Find where the given text appears and provide that cell's center as (X, Y) coordinate. 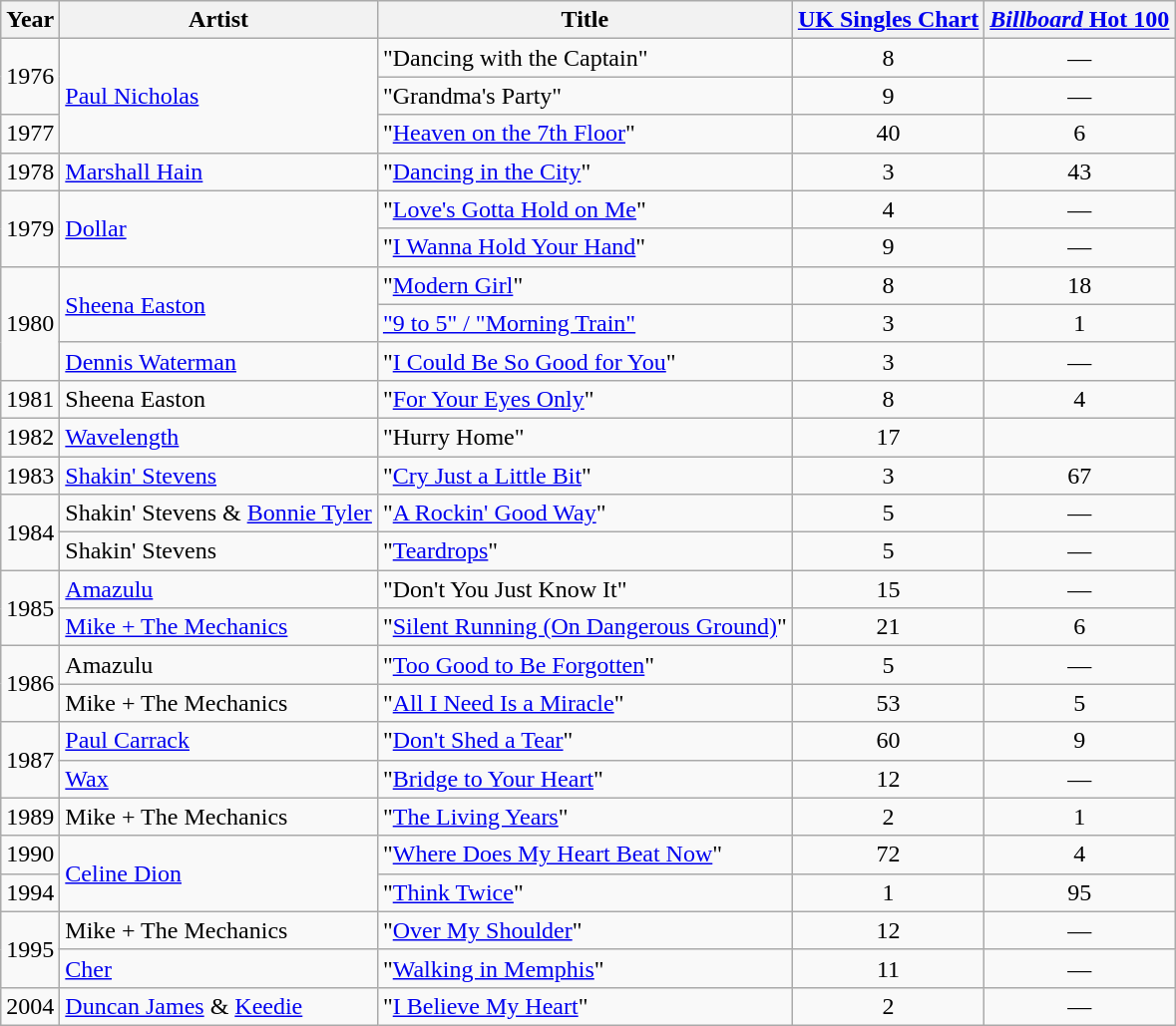
"Too Good to Be Forgotten" (585, 665)
1983 (30, 476)
"Love's Gotta Hold on Me" (585, 209)
21 (888, 627)
Paul Carrack (219, 741)
15 (888, 589)
"I Could Be So Good for You" (585, 361)
"All I Need Is a Miracle" (585, 703)
"Silent Running (On Dangerous Ground)" (585, 627)
Wax (219, 779)
"Walking in Memphis" (585, 968)
"9 to 5" / "Morning Train" (585, 323)
1982 (30, 437)
1994 (30, 892)
"I Believe My Heart" (585, 1006)
53 (888, 703)
40 (888, 134)
Dollar (219, 228)
18 (1079, 285)
"Don't You Just Know It" (585, 589)
"Heaven on the 7th Floor" (585, 134)
Marshall Hain (219, 171)
Duncan James & Keedie (219, 1006)
Year (30, 20)
"A Rockin' Good Way" (585, 513)
1989 (30, 817)
1979 (30, 228)
"I Wanna Hold Your Hand" (585, 247)
Cher (219, 968)
"Teardrops" (585, 551)
"Over My Shoulder" (585, 930)
1978 (30, 171)
Artist (219, 20)
60 (888, 741)
Paul Nicholas (219, 96)
Wavelength (219, 437)
"Don't Shed a Tear" (585, 741)
1981 (30, 399)
1986 (30, 684)
"Dancing with the Captain" (585, 58)
1976 (30, 77)
67 (1079, 476)
1987 (30, 760)
"The Living Years" (585, 817)
1977 (30, 134)
"Bridge to Your Heart" (585, 779)
"Cry Just a Little Bit" (585, 476)
11 (888, 968)
43 (1079, 171)
1995 (30, 949)
"Hurry Home" (585, 437)
"Where Does My Heart Beat Now" (585, 855)
"Modern Girl" (585, 285)
Shakin' Stevens & Bonnie Tyler (219, 513)
95 (1079, 892)
1990 (30, 855)
1980 (30, 323)
"Dancing in the City" (585, 171)
17 (888, 437)
2004 (30, 1006)
"Think Twice" (585, 892)
Dennis Waterman (219, 361)
Celine Dion (219, 873)
UK Singles Chart (888, 20)
"For Your Eyes Only" (585, 399)
1984 (30, 532)
72 (888, 855)
"Grandma's Party" (585, 96)
Title (585, 20)
Billboard Hot 100 (1079, 20)
1985 (30, 608)
